Capture the cell that displays the provided text and extract its [x, y] central coordinate. 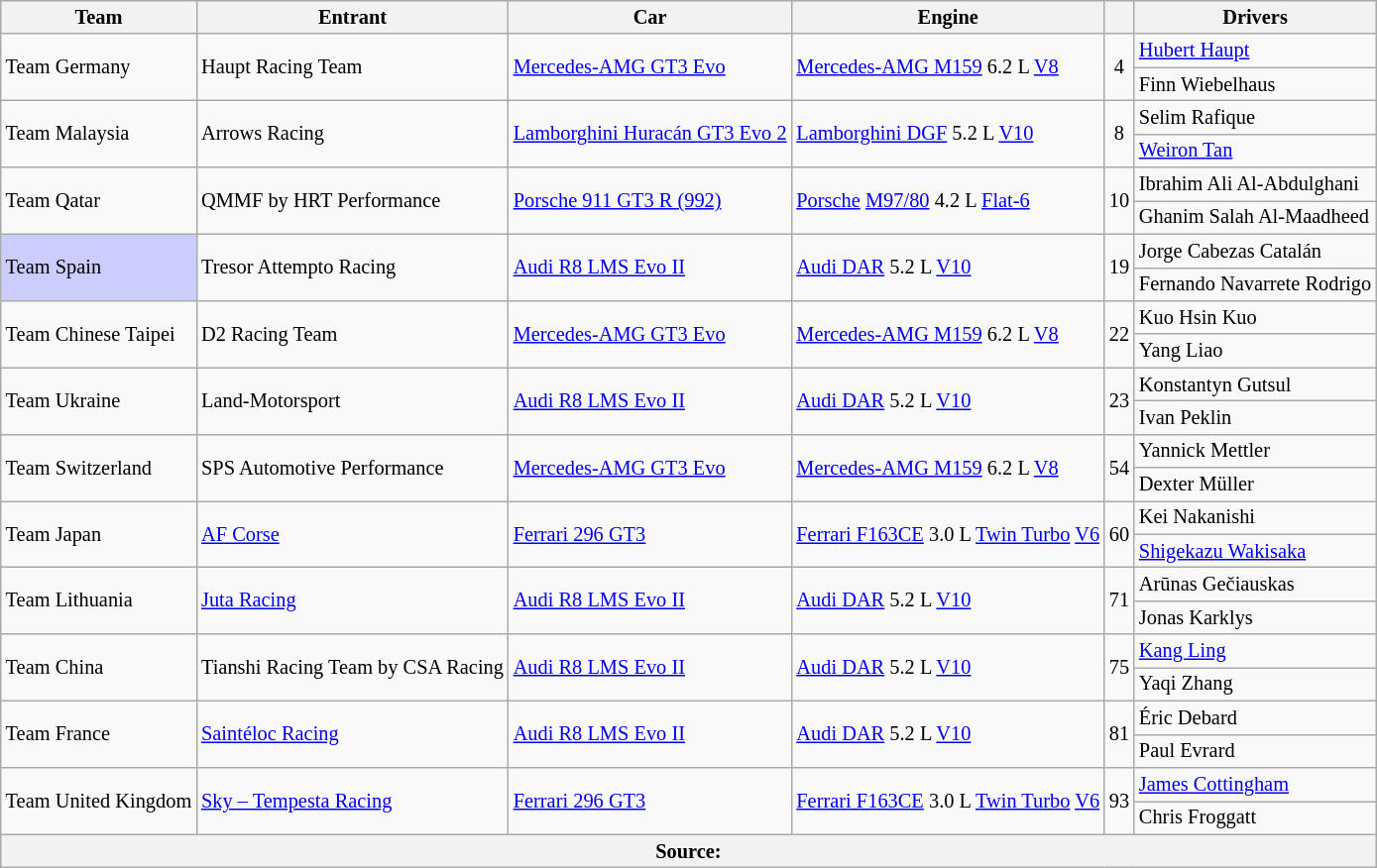
Team Qatar [99, 200]
D2 Racing Team [353, 333]
Team Chinese Taipei [99, 333]
Team Ukraine [99, 400]
Ibrahim Ali Al-Abdulghani [1255, 184]
Saintéloc Racing [353, 733]
Entrant [353, 17]
81 [1119, 733]
4 [1119, 67]
Arūnas Gečiauskas [1255, 584]
Chris Froggatt [1255, 817]
Lamborghini Huracán GT3 Evo 2 [650, 133]
Lamborghini DGF 5.2 L V10 [948, 133]
Tianshi Racing Team by CSA Racing [353, 668]
Jonas Karklys [1255, 617]
93 [1119, 801]
Team United Kingdom [99, 801]
Selim Rafique [1255, 117]
Haupt Racing Team [353, 67]
8 [1119, 133]
Tresor Attempto Racing [353, 268]
Éric Debard [1255, 717]
Yaqi Zhang [1255, 684]
Team Spain [99, 268]
Juta Racing [353, 600]
Sky – Tempesta Racing [353, 801]
Car [650, 17]
Weiron Tan [1255, 151]
QMMF by HRT Performance [353, 200]
Porsche 911 GT3 R (992) [650, 200]
Drivers [1255, 17]
Ivan Peklin [1255, 417]
Team Switzerland [99, 468]
Team China [99, 668]
10 [1119, 200]
Yang Liao [1255, 351]
Team Lithuania [99, 600]
AF Corse [353, 533]
60 [1119, 533]
James Cottingham [1255, 784]
54 [1119, 468]
Kang Ling [1255, 651]
Dexter Müller [1255, 485]
Shigekazu Wakisaka [1255, 551]
Ghanim Salah Al-Maadheed [1255, 217]
Team France [99, 733]
Finn Wiebelhaus [1255, 84]
Porsche M97/80 4.2 L Flat-6 [948, 200]
Team Germany [99, 67]
75 [1119, 668]
71 [1119, 600]
Kuo Hsin Kuo [1255, 317]
Land-Motorsport [353, 400]
Arrows Racing [353, 133]
Team [99, 17]
Fernando Navarrete Rodrigo [1255, 284]
19 [1119, 268]
Team Japan [99, 533]
23 [1119, 400]
Konstantyn Gutsul [1255, 384]
Yannick Mettler [1255, 451]
Kei Nakanishi [1255, 517]
Source: [688, 851]
SPS Automotive Performance [353, 468]
Engine [948, 17]
Hubert Haupt [1255, 51]
Jorge Cabezas Catalán [1255, 251]
Paul Evrard [1255, 751]
Team Malaysia [99, 133]
22 [1119, 333]
